Provide the (X, Y) coordinate of the cell's center where the given text is located.  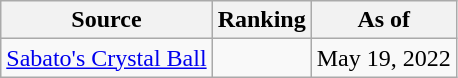
Source (106, 20)
May 19, 2022 (384, 58)
Sabato's Crystal Ball (106, 58)
Ranking (262, 20)
As of (384, 20)
